Locate the cell with the specified text and output its (x, y) center coordinate. 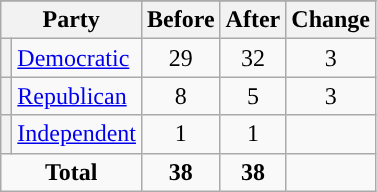
Before (180, 20)
Change (331, 20)
Independent (77, 134)
Democratic (77, 58)
32 (253, 58)
Republican (77, 96)
5 (253, 96)
Party (72, 20)
Total (72, 172)
29 (180, 58)
After (253, 20)
8 (180, 96)
